Output the [X, Y] coordinate of the center of the cell containing the given text.  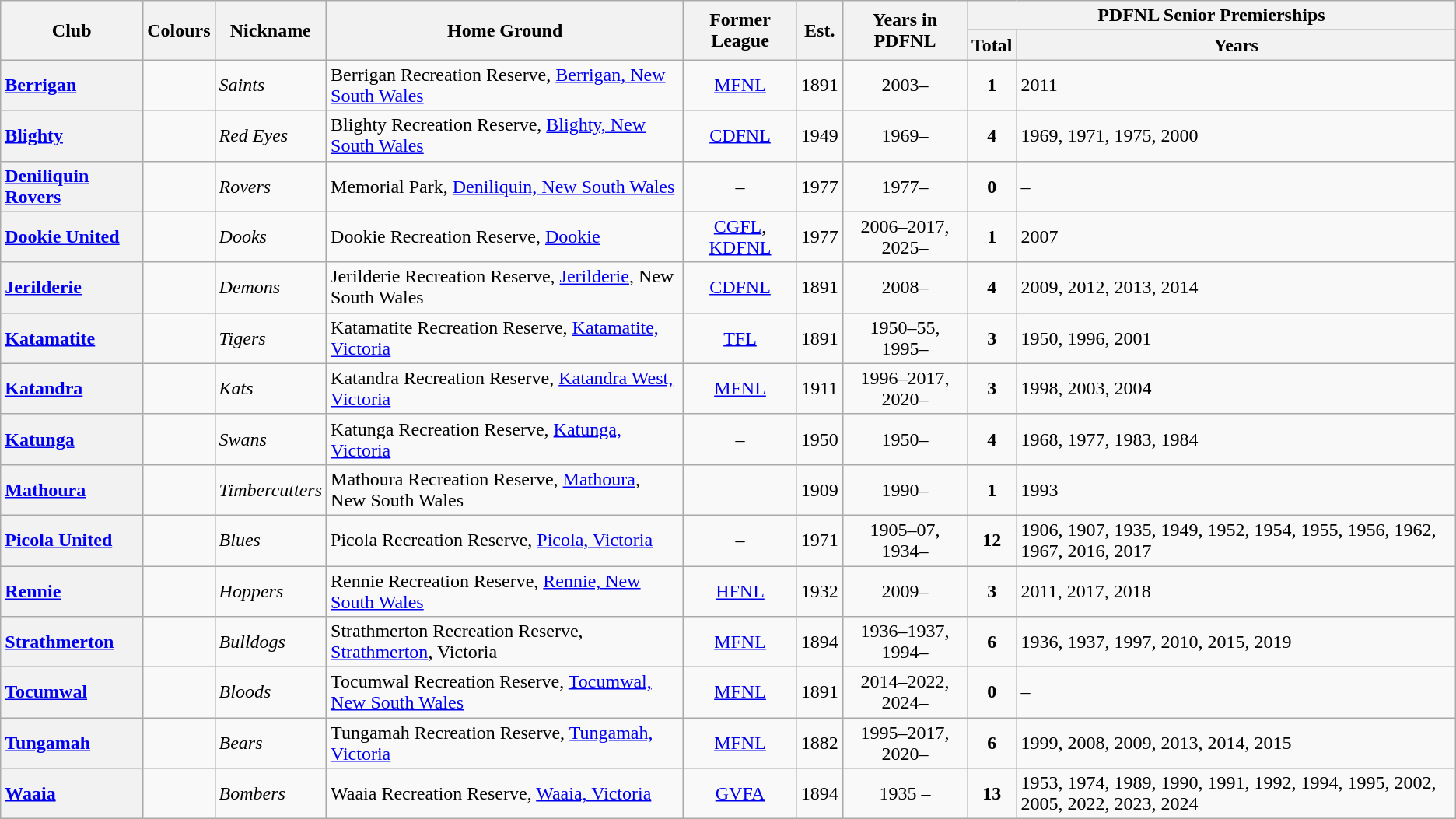
1995–2017, 2020– [905, 744]
Strathmerton [72, 642]
Berrigan [72, 86]
HFNL [740, 591]
Rovers [271, 187]
2009, 2012, 2013, 2014 [1236, 288]
Timbercutters [271, 490]
Mathoura Recreation Reserve, Mathoura, New South Wales [506, 490]
1953, 1974, 1989, 1990, 1991, 1992, 1994, 1995, 2002, 2005, 2022, 2023, 2024 [1236, 793]
Waaia Recreation Reserve, Waaia, Victoria [506, 793]
1969– [905, 135]
Bears [271, 744]
Total [992, 45]
Blues [271, 540]
Berrigan Recreation Reserve, Berrigan, New South Wales [506, 86]
Tungamah [72, 744]
Blighty [72, 135]
Katandra [72, 389]
TFL [740, 338]
1950–55, 1995– [905, 338]
Deniliquin Rovers [72, 187]
Tocumwal Recreation Reserve, Tocumwal, New South Wales [506, 692]
2009– [905, 591]
CGFL, KDFNL [740, 236]
1909 [820, 490]
Years [1236, 45]
Red Eyes [271, 135]
Hoppers [271, 591]
Dooks [271, 236]
1950– [905, 439]
1905–07, 1934– [905, 540]
Club [72, 30]
Katunga Recreation Reserve, Katunga, Victoria [506, 439]
Years in PDFNL [905, 30]
Strathmerton Recreation Reserve, Strathmerton, Victoria [506, 642]
Katunga [72, 439]
12 [992, 540]
Blighty Recreation Reserve, Blighty, New South Wales [506, 135]
13 [992, 793]
Picola Recreation Reserve, Picola, Victoria [506, 540]
GVFA [740, 793]
Saints [271, 86]
Tocumwal [72, 692]
1882 [820, 744]
Memorial Park, Deniliquin, New South Wales [506, 187]
Katandra Recreation Reserve, Katandra West, Victoria [506, 389]
1999, 2008, 2009, 2013, 2014, 2015 [1236, 744]
1969, 1971, 1975, 2000 [1236, 135]
Jerilderie Recreation Reserve, Jerilderie, New South Wales [506, 288]
Rennie Recreation Reserve, Rennie, New South Wales [506, 591]
Dookie Recreation Reserve, Dookie [506, 236]
Jerilderie [72, 288]
Waaia [72, 793]
Kats [271, 389]
1977– [905, 187]
1950, 1996, 2001 [1236, 338]
Dookie United [72, 236]
Tigers [271, 338]
Mathoura [72, 490]
1971 [820, 540]
Swans [271, 439]
Katamatite Recreation Reserve, Katamatite, Victoria [506, 338]
1950 [820, 439]
1996–2017, 2020– [905, 389]
1935 – [905, 793]
Picola United [72, 540]
PDFNL Senior Premierships [1212, 16]
Tungamah Recreation Reserve, Tungamah, Victoria [506, 744]
2008– [905, 288]
2003– [905, 86]
1968, 1977, 1983, 1984 [1236, 439]
2014–2022, 2024– [905, 692]
Colours [179, 30]
1998, 2003, 2004 [1236, 389]
1990– [905, 490]
1911 [820, 389]
2006–2017, 2025– [905, 236]
Est. [820, 30]
1936, 1937, 1997, 2010, 2015, 2019 [1236, 642]
Home Ground [506, 30]
1906, 1907, 1935, 1949, 1952, 1954, 1955, 1956, 1962, 1967, 2016, 2017 [1236, 540]
Bombers [271, 793]
Bloods [271, 692]
Nickname [271, 30]
1949 [820, 135]
1936–1937, 1994– [905, 642]
Katamatite [72, 338]
Former League [740, 30]
1993 [1236, 490]
1932 [820, 591]
Demons [271, 288]
2011, 2017, 2018 [1236, 591]
2007 [1236, 236]
2011 [1236, 86]
Rennie [72, 591]
Bulldogs [271, 642]
